Capture the cell that displays the provided text and extract its [X, Y] central coordinate. 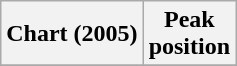
Chart (2005) [72, 34]
Peakposition [189, 34]
